For the text-containing cell, return its midpoint in (X, Y) coordinate format. 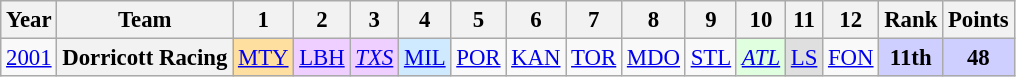
2 (322, 20)
POR (478, 58)
1 (264, 20)
48 (978, 58)
8 (654, 20)
2001 (29, 58)
5 (478, 20)
TOR (594, 58)
12 (851, 20)
LS (804, 58)
7 (594, 20)
Rank (911, 20)
Points (978, 20)
MIL (425, 58)
FON (851, 58)
MTY (264, 58)
Dorricott Racing (145, 58)
4 (425, 20)
3 (374, 20)
11 (804, 20)
6 (536, 20)
Team (145, 20)
ATL (760, 58)
Year (29, 20)
MDO (654, 58)
TXS (374, 58)
STL (710, 58)
11th (911, 58)
9 (710, 20)
KAN (536, 58)
10 (760, 20)
LBH (322, 58)
